Scan for the cell matching the given text and deliver its (X, Y) coordinate at center. 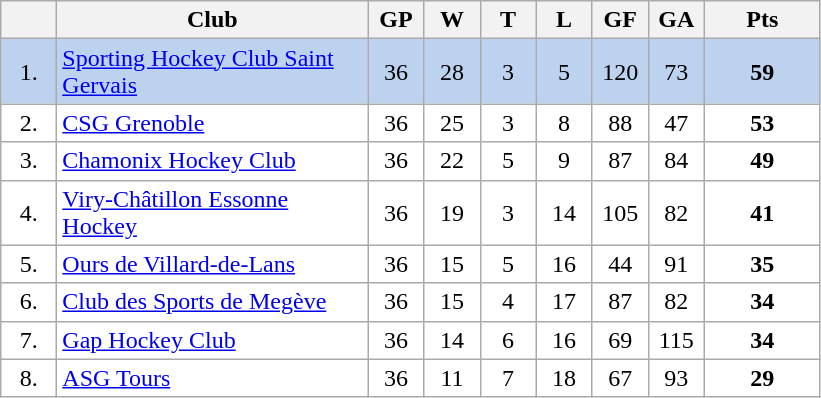
41 (762, 212)
Club (212, 20)
5. (29, 264)
Club des Sports de Megève (212, 302)
9 (564, 161)
28 (452, 72)
W (452, 20)
17 (564, 302)
Sporting Hockey Club Saint Gervais (212, 72)
ASG Tours (212, 378)
GP (396, 20)
47 (676, 123)
2. (29, 123)
3. (29, 161)
18 (564, 378)
25 (452, 123)
73 (676, 72)
1. (29, 72)
53 (762, 123)
GA (676, 20)
L (564, 20)
59 (762, 72)
11 (452, 378)
Chamonix Hockey Club (212, 161)
93 (676, 378)
Ours de Villard-de-Lans (212, 264)
67 (620, 378)
7 (508, 378)
35 (762, 264)
Gap Hockey Club (212, 340)
8. (29, 378)
8 (564, 123)
T (508, 20)
CSG Grenoble (212, 123)
GF (620, 20)
Pts (762, 20)
115 (676, 340)
44 (620, 264)
105 (620, 212)
88 (620, 123)
6 (508, 340)
19 (452, 212)
69 (620, 340)
Viry-Châtillon Essonne Hockey‎ (212, 212)
120 (620, 72)
29 (762, 378)
22 (452, 161)
6. (29, 302)
7. (29, 340)
4 (508, 302)
49 (762, 161)
84 (676, 161)
4. (29, 212)
91 (676, 264)
